Capture the cell that displays the provided text and extract its [X, Y] central coordinate. 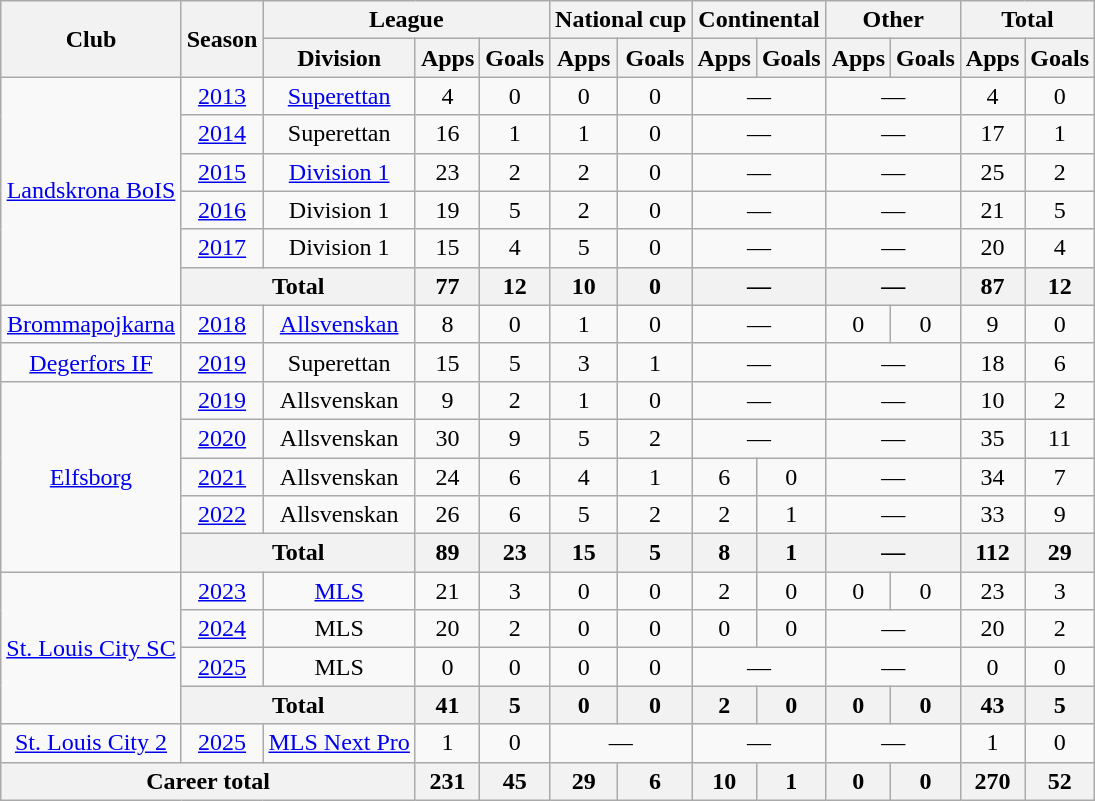
League [406, 20]
24 [447, 477]
7 [1060, 477]
35 [992, 438]
43 [992, 705]
MLS Next Pro [339, 743]
Brommapojkarna [91, 324]
Continental [759, 20]
17 [992, 134]
2014 [222, 134]
2017 [222, 248]
26 [447, 515]
30 [447, 438]
2015 [222, 172]
11 [1060, 438]
2024 [222, 629]
National cup [621, 20]
2022 [222, 515]
2023 [222, 591]
41 [447, 705]
Elfsborg [91, 476]
16 [447, 134]
Club [91, 39]
87 [992, 286]
18 [992, 362]
25 [992, 172]
2021 [222, 477]
33 [992, 515]
Season [222, 39]
Other [893, 20]
270 [992, 781]
2018 [222, 324]
34 [992, 477]
112 [992, 553]
Degerfors IF [91, 362]
Division [339, 58]
2020 [222, 438]
52 [1060, 781]
77 [447, 286]
2013 [222, 96]
St. Louis City 2 [91, 743]
231 [447, 781]
St. Louis City SC [91, 648]
Landskrona BoIS [91, 191]
2016 [222, 210]
45 [515, 781]
89 [447, 553]
Career total [208, 781]
19 [447, 210]
